For the text-containing cell, return its midpoint in (x, y) coordinate format. 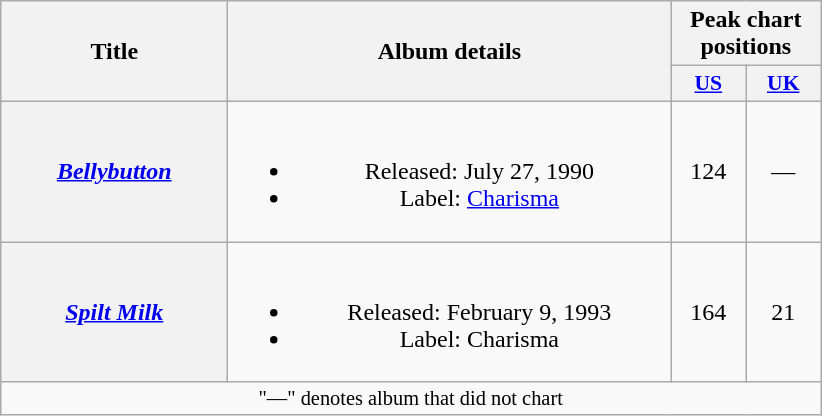
Peak chart positions (746, 34)
124 (708, 171)
Released: July 27, 1990Label: Charisma (450, 171)
UK (784, 84)
Album details (450, 52)
21 (784, 312)
— (784, 171)
Spilt Milk (114, 312)
US (708, 84)
Bellybutton (114, 171)
Released: February 9, 1993Label: Charisma (450, 312)
164 (708, 312)
"—" denotes album that did not chart (411, 399)
Title (114, 52)
